From the cell containing the given text, extract its center point as (x, y) coordinate. 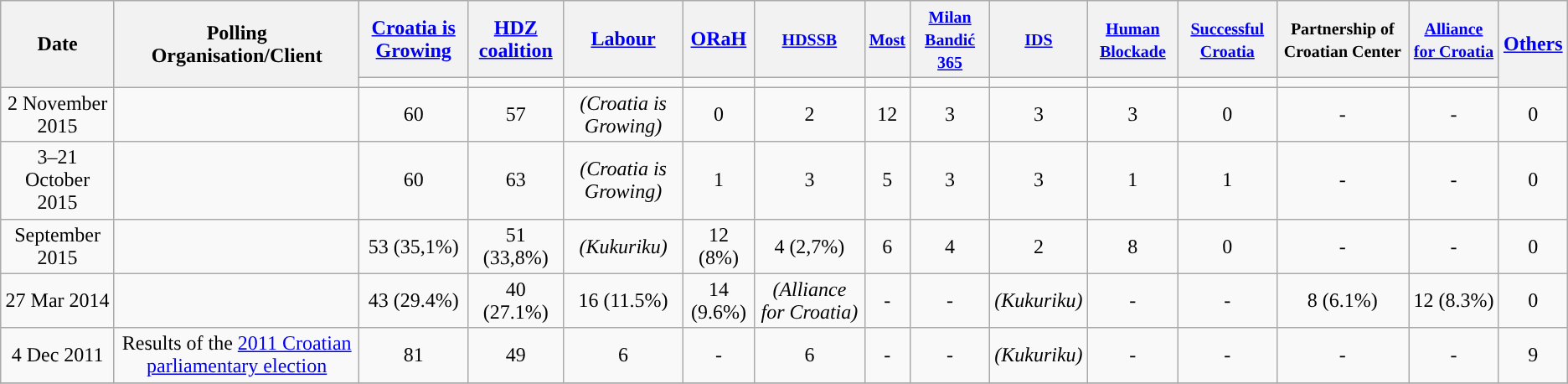
Polling Organisation/Client (236, 44)
12 (887, 114)
4 Dec 2011 (58, 355)
Date (58, 44)
4 (950, 246)
Croatia is Growing (414, 39)
IDS (1039, 39)
Successful Croatia (1228, 39)
43 (29.4%) (414, 300)
Results of the 2011 Croatian parliamentary election (236, 355)
Most (887, 39)
Alliance for Croatia (1454, 39)
63 (515, 180)
(Alliance for Croatia) (809, 300)
Others (1533, 44)
2 November 2015 (58, 114)
57 (515, 114)
8 (1132, 246)
53 (35,1%) (414, 246)
Partnership of Croatian Center (1343, 39)
September 2015 (58, 246)
4 (2,7%) (809, 246)
Human Blockade (1132, 39)
Labour (623, 39)
12 (8%) (719, 246)
49 (515, 355)
3–21 October 2015 (58, 180)
14 (9.6%) (719, 300)
ORaH (719, 39)
27 Mar 2014 (58, 300)
81 (414, 355)
8 (6.1%) (1343, 300)
HDSSB (809, 39)
12 (8.3%) (1454, 300)
5 (887, 180)
40 (27.1%) (515, 300)
16 (11.5%) (623, 300)
Milan Bandić 365 (950, 39)
HDZ coalition (515, 39)
51 (33,8%) (515, 246)
9 (1533, 355)
